For the text-containing cell, return its midpoint in (x, y) coordinate format. 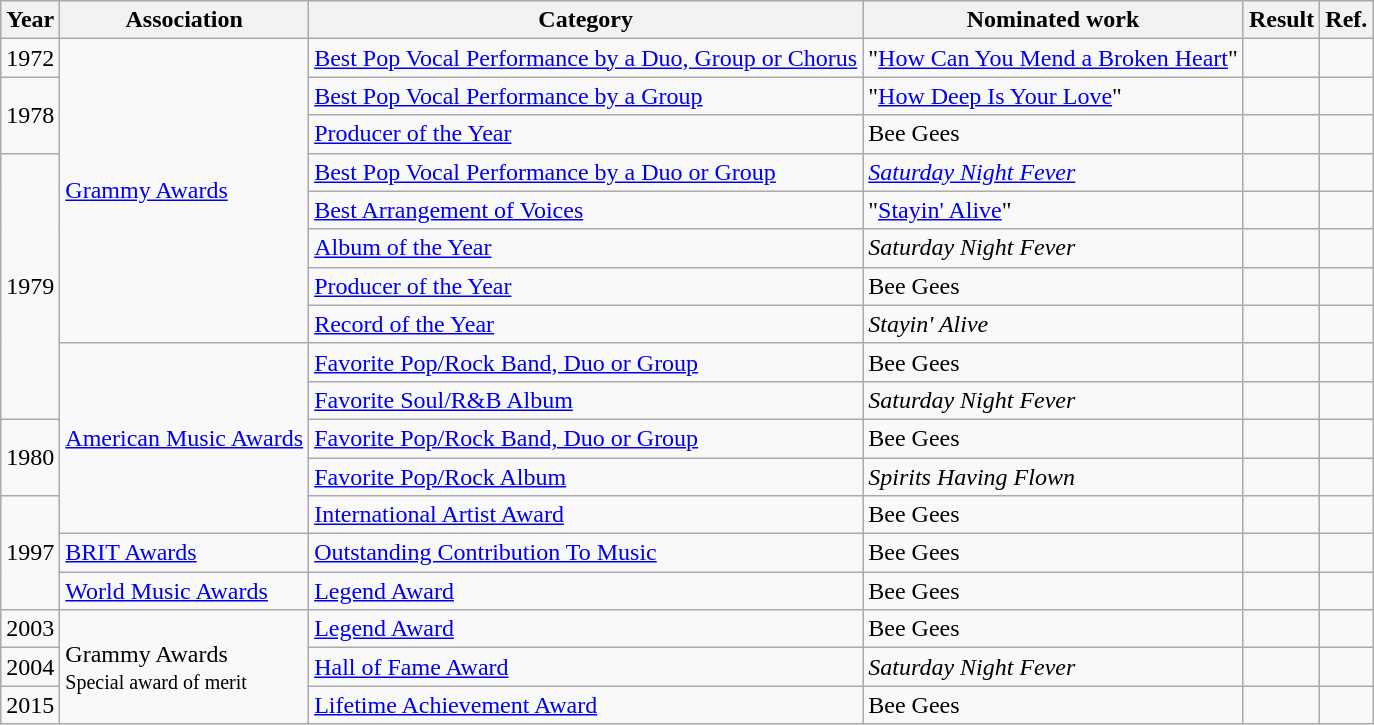
Association (184, 20)
Best Pop Vocal Performance by a Group (586, 96)
Stayin' Alive (1054, 324)
1972 (30, 58)
BRIT Awards (184, 553)
Ref. (1346, 20)
Hall of Fame Award (586, 667)
American Music Awards (184, 438)
1978 (30, 115)
2004 (30, 667)
2003 (30, 629)
Lifetime Achievement Award (586, 705)
Best Arrangement of Voices (586, 210)
International Artist Award (586, 515)
"How Deep Is Your Love" (1054, 96)
"How Can You Mend a Broken Heart" (1054, 58)
Best Pop Vocal Performance by a Duo, Group or Chorus (586, 58)
Category (586, 20)
"Stayin' Alive" (1054, 210)
1979 (30, 286)
1997 (30, 553)
Favorite Soul/R&B Album (586, 400)
1980 (30, 457)
Best Pop Vocal Performance by a Duo or Group (586, 172)
Nominated work (1054, 20)
Record of the Year (586, 324)
Grammy AwardsSpecial award of merit (184, 667)
Grammy Awards (184, 191)
Album of the Year (586, 248)
Result (1281, 20)
Spirits Having Flown (1054, 477)
Favorite Pop/Rock Album (586, 477)
Year (30, 20)
World Music Awards (184, 591)
2015 (30, 705)
Outstanding Contribution To Music (586, 553)
